Capture the cell that displays the provided text and extract its (X, Y) central coordinate. 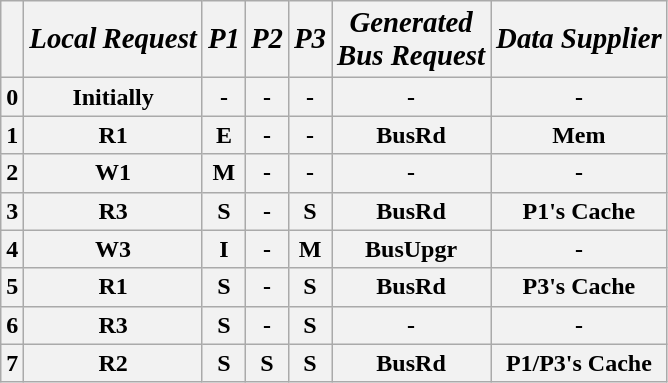
Initially (114, 97)
W1 (114, 173)
2 (12, 173)
W3 (114, 249)
7 (12, 363)
5 (12, 287)
P1/P3's Cache (580, 363)
4 (12, 249)
E (224, 135)
0 (12, 97)
P3's Cache (580, 287)
P1 (224, 40)
6 (12, 325)
Mem (580, 135)
Local Request (114, 40)
P3 (310, 40)
GeneratedBus Request (412, 40)
BusUpgr (412, 249)
P1's Cache (580, 211)
3 (12, 211)
1 (12, 135)
P2 (266, 40)
I (224, 249)
Data Supplier (580, 40)
R2 (114, 363)
